Detect which cell encompasses the target text, then output its (X, Y) center coordinate. 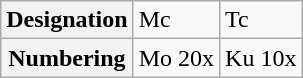
Designation (67, 20)
Ku 10x (261, 58)
Mo 20x (176, 58)
Numbering (67, 58)
Mc (176, 20)
Tc (261, 20)
